Provide the [x, y] coordinate of the cell's center where the given text is located.  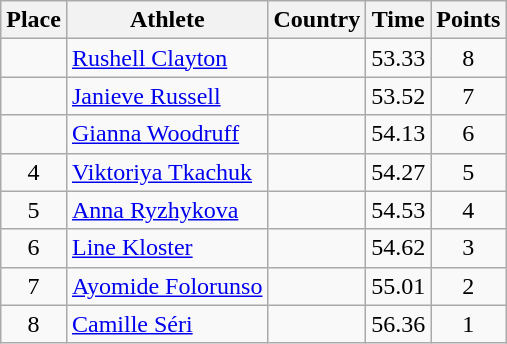
Time [398, 20]
55.01 [398, 286]
Anna Ryzhykova [167, 210]
Athlete [167, 20]
56.36 [398, 324]
Place [34, 20]
3 [468, 248]
Country [317, 20]
54.27 [398, 172]
Rushell Clayton [167, 58]
Gianna Woodruff [167, 134]
Line Kloster [167, 248]
53.52 [398, 96]
Ayomide Folorunso [167, 286]
54.62 [398, 248]
54.13 [398, 134]
2 [468, 286]
54.53 [398, 210]
1 [468, 324]
Viktoriya Tkachuk [167, 172]
53.33 [398, 58]
Points [468, 20]
Camille Séri [167, 324]
Janieve Russell [167, 96]
